Return [x, y] of the center of cell containing provided text 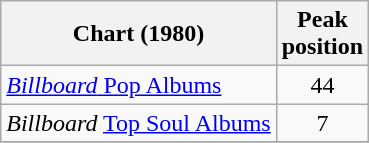
Billboard Top Soul Albums [138, 123]
Billboard Pop Albums [138, 85]
Peakposition [322, 34]
Chart (1980) [138, 34]
7 [322, 123]
44 [322, 85]
